Scan for the cell matching the given text and deliver its (x, y) coordinate at center. 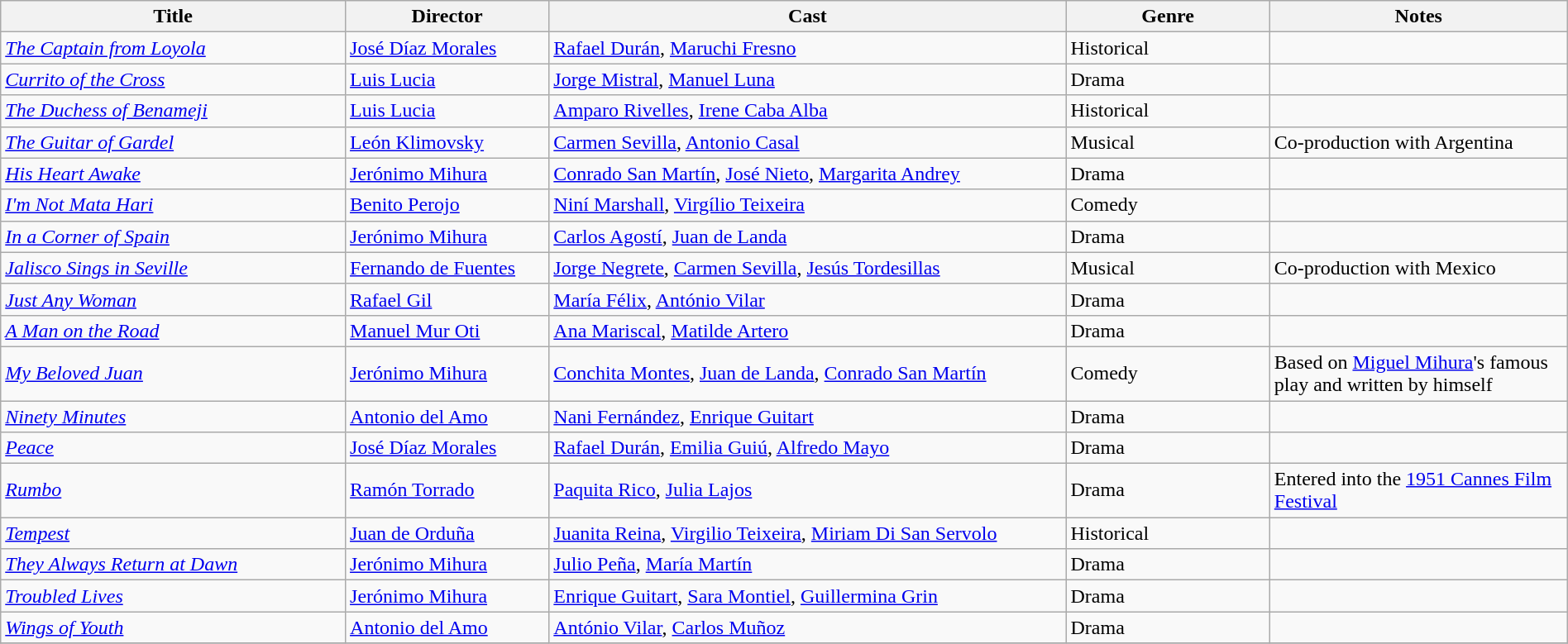
Ninety Minutes (174, 416)
Currito of the Cross (174, 79)
António Vilar, Carlos Muñoz (807, 627)
Director (447, 17)
I'm Not Mata Hari (174, 205)
Carmen Sevilla, Antonio Casal (807, 142)
They Always Return at Dawn (174, 565)
Conchita Montes, Juan de Landa, Conrado San Martín (807, 374)
Rafael Durán, Maruchi Fresno (807, 48)
Amparo Rivelles, Irene Caba Alba (807, 111)
Entered into the 1951 Cannes Film Festival (1418, 491)
In a Corner of Spain (174, 236)
Paquita Rico, Julia Lajos (807, 491)
Troubled Lives (174, 596)
Nani Fernández, Enrique Guitart (807, 416)
Julio Peña, María Martín (807, 565)
His Heart Awake (174, 174)
Notes (1418, 17)
The Duchess of Benameji (174, 111)
María Félix, António Vilar (807, 299)
Jorge Negrete, Carmen Sevilla, Jesús Tordesillas (807, 268)
Co-production with Argentina (1418, 142)
Peace (174, 448)
Tempest (174, 533)
Conrado San Martín, José Nieto, Margarita Andrey (807, 174)
Based on Miguel Mihura's famous play and written by himself (1418, 374)
Enrique Guitart, Sara Montiel, Guillermina Grin (807, 596)
Cast (807, 17)
Ana Mariscal, Matilde Artero (807, 331)
Jalisco Sings in Seville (174, 268)
Wings of Youth (174, 627)
Jorge Mistral, Manuel Luna (807, 79)
Just Any Woman (174, 299)
Rafael Durán, Emilia Guiú, Alfredo Mayo (807, 448)
Manuel Mur Oti (447, 331)
León Klimovsky (447, 142)
Carlos Agostí, Juan de Landa (807, 236)
Benito Perojo (447, 205)
Ramón Torrado (447, 491)
Juanita Reina, Virgilio Teixeira, Miriam Di San Servolo (807, 533)
The Captain from Loyola (174, 48)
My Beloved Juan (174, 374)
A Man on the Road (174, 331)
Co-production with Mexico (1418, 268)
Title (174, 17)
Rafael Gil (447, 299)
The Guitar of Gardel (174, 142)
Rumbo (174, 491)
Fernando de Fuentes (447, 268)
Niní Marshall, Virgílio Teixeira (807, 205)
Genre (1168, 17)
Juan de Orduña (447, 533)
